Determine the [X, Y] coordinate at the center of the cell enclosing the given text.  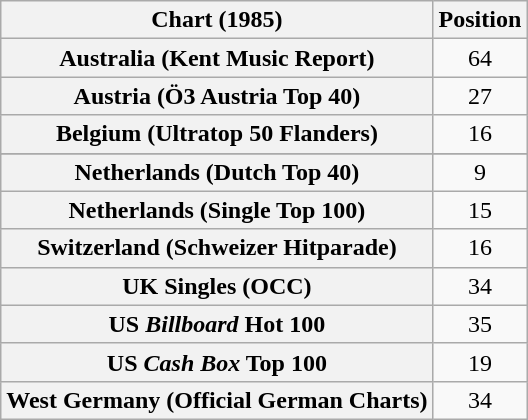
Switzerland (Schweizer Hitparade) [217, 248]
Position [480, 20]
15 [480, 210]
27 [480, 96]
Belgium (Ultratop 50 Flanders) [217, 134]
UK Singles (OCC) [217, 286]
US Cash Box Top 100 [217, 362]
West Germany (Official German Charts) [217, 400]
19 [480, 362]
Netherlands (Single Top 100) [217, 210]
35 [480, 324]
9 [480, 172]
Chart (1985) [217, 20]
64 [480, 58]
US Billboard Hot 100 [217, 324]
Austria (Ö3 Austria Top 40) [217, 96]
Australia (Kent Music Report) [217, 58]
Netherlands (Dutch Top 40) [217, 172]
